From the cell containing the given text, extract its center point as [X, Y] coordinate. 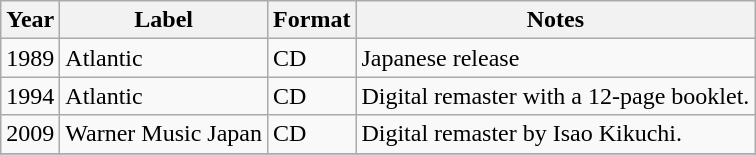
Digital remaster by Isao Kikuchi. [556, 134]
Notes [556, 20]
Year [30, 20]
2009 [30, 134]
1994 [30, 96]
Label [164, 20]
Digital remaster with a 12-page booklet. [556, 96]
Format [312, 20]
1989 [30, 58]
Japanese release [556, 58]
Warner Music Japan [164, 134]
